Detect which cell encompasses the target text, then output its [x, y] center coordinate. 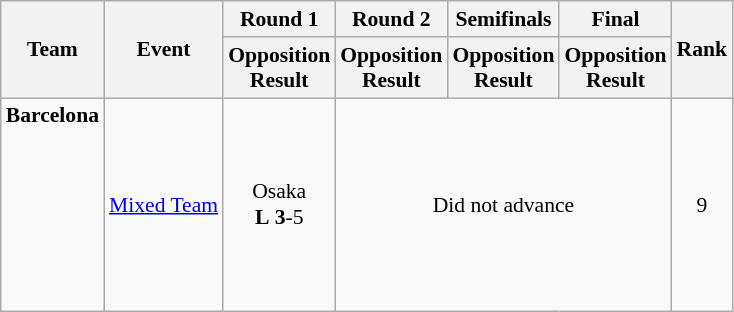
Osaka L 3-5 [279, 205]
Semifinals [503, 19]
Final [615, 19]
Did not advance [503, 205]
Rank [702, 50]
Team [52, 50]
Round 2 [391, 19]
9 [702, 205]
Barcelona [52, 205]
Mixed Team [164, 205]
Event [164, 50]
Round 1 [279, 19]
